Determine the (x, y) coordinate at the center of the cell enclosing the given text.  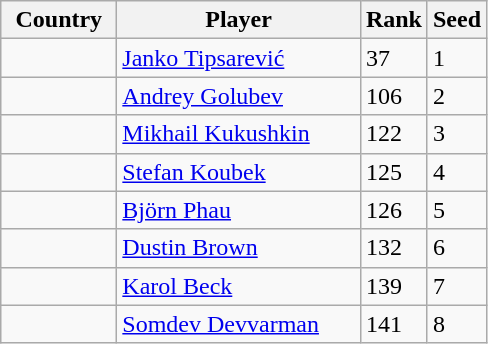
4 (456, 172)
Janko Tipsarević (239, 58)
3 (456, 134)
Dustin Brown (239, 248)
2 (456, 96)
Karol Beck (239, 286)
141 (394, 324)
122 (394, 134)
Stefan Koubek (239, 172)
125 (394, 172)
126 (394, 210)
8 (456, 324)
139 (394, 286)
Björn Phau (239, 210)
106 (394, 96)
37 (394, 58)
Mikhail Kukushkin (239, 134)
5 (456, 210)
6 (456, 248)
Somdev Devvarman (239, 324)
132 (394, 248)
Andrey Golubev (239, 96)
7 (456, 286)
1 (456, 58)
Country (59, 20)
Rank (394, 20)
Seed (456, 20)
Player (239, 20)
